Pinpoint the cell where the given text exists, returning its [X, Y] midpoint coordinate. 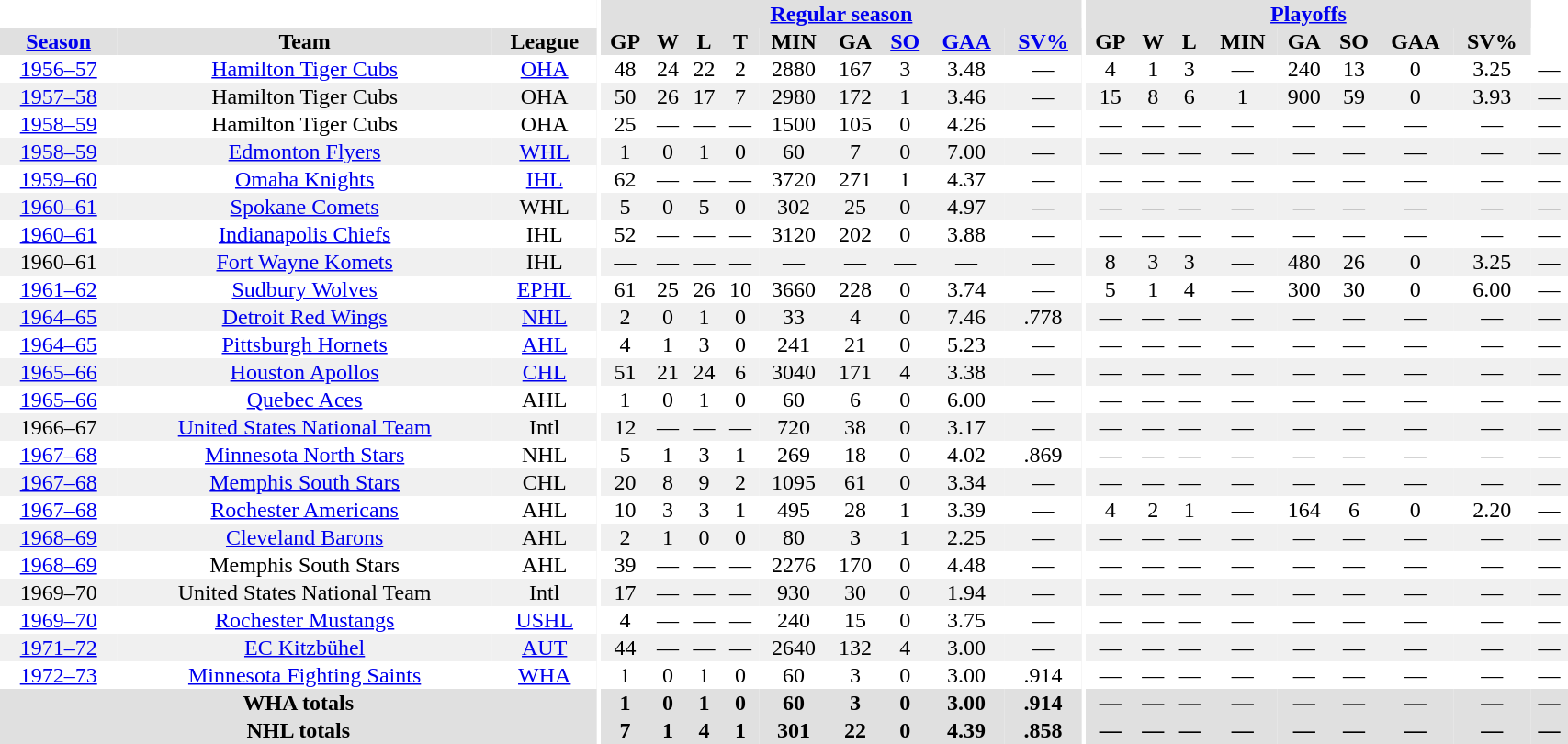
Regular season [841, 14]
3.74 [966, 289]
Season [59, 41]
59 [1354, 96]
3.38 [966, 372]
Spokane Comets [304, 207]
4.39 [966, 730]
WHA [545, 675]
1966–67 [59, 427]
7.00 [966, 152]
4.26 [966, 124]
Quebec Aces [304, 400]
Sudbury Wolves [304, 289]
AUT [545, 648]
271 [854, 179]
3.46 [966, 96]
3660 [794, 289]
39 [625, 565]
302 [794, 207]
Minnesota North Stars [304, 455]
900 [1304, 96]
2.25 [966, 537]
80 [794, 537]
1956–57 [59, 69]
Edmonton Flyers [304, 152]
18 [854, 455]
241 [794, 344]
2980 [794, 96]
1971–72 [59, 648]
League [545, 41]
Playoffs [1308, 14]
52 [625, 234]
269 [794, 455]
1972–73 [59, 675]
2276 [794, 565]
3.17 [966, 427]
44 [625, 648]
3040 [794, 372]
33 [794, 317]
20 [625, 482]
3.48 [966, 69]
EC Kitzbühel [304, 648]
2640 [794, 648]
Detroit Red Wings [304, 317]
4.48 [966, 565]
495 [794, 510]
WHA totals [299, 703]
3.39 [966, 510]
Cleveland Barons [304, 537]
1959–60 [59, 179]
4.02 [966, 455]
51 [625, 372]
202 [854, 234]
930 [794, 592]
Minnesota Fighting Saints [304, 675]
2880 [794, 69]
228 [854, 289]
Pittsburgh Hornets [304, 344]
5.23 [966, 344]
167 [854, 69]
300 [1304, 289]
1500 [794, 124]
3.75 [966, 620]
3720 [794, 179]
T [740, 41]
Indianapolis Chiefs [304, 234]
4.97 [966, 207]
3.93 [1492, 96]
Team [304, 41]
12 [625, 427]
1.94 [966, 592]
1961–62 [59, 289]
Fort Wayne Komets [304, 262]
62 [625, 179]
4.37 [966, 179]
3120 [794, 234]
1095 [794, 482]
28 [854, 510]
7.46 [966, 317]
720 [794, 427]
9 [705, 482]
132 [854, 648]
1957–58 [59, 96]
Omaha Knights [304, 179]
2.20 [1492, 510]
Houston Apollos [304, 372]
13 [1354, 69]
3.88 [966, 234]
172 [854, 96]
.858 [1043, 730]
USHL [545, 620]
480 [1304, 262]
105 [854, 124]
3.34 [966, 482]
50 [625, 96]
38 [854, 427]
301 [794, 730]
170 [854, 565]
Rochester Americans [304, 510]
.869 [1043, 455]
48 [625, 69]
NHL totals [299, 730]
164 [1304, 510]
Rochester Mustangs [304, 620]
171 [854, 372]
EPHL [545, 289]
.778 [1043, 317]
